Locate the cell with the specified text and output its (X, Y) center coordinate. 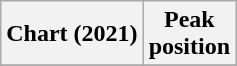
Peakposition (189, 34)
Chart (2021) (72, 34)
